Identify which cell holds the provided text, then report its (x, y) central coordinate. 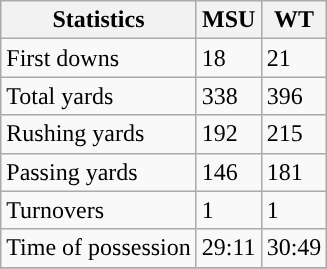
Rushing yards (99, 134)
181 (294, 172)
396 (294, 96)
Statistics (99, 20)
Passing yards (99, 172)
WT (294, 20)
338 (228, 96)
21 (294, 58)
18 (228, 58)
Turnovers (99, 210)
Time of possession (99, 248)
30:49 (294, 248)
192 (228, 134)
29:11 (228, 248)
MSU (228, 20)
First downs (99, 58)
215 (294, 134)
146 (228, 172)
Total yards (99, 96)
